Pinpoint the cell where the given text exists, returning its [X, Y] midpoint coordinate. 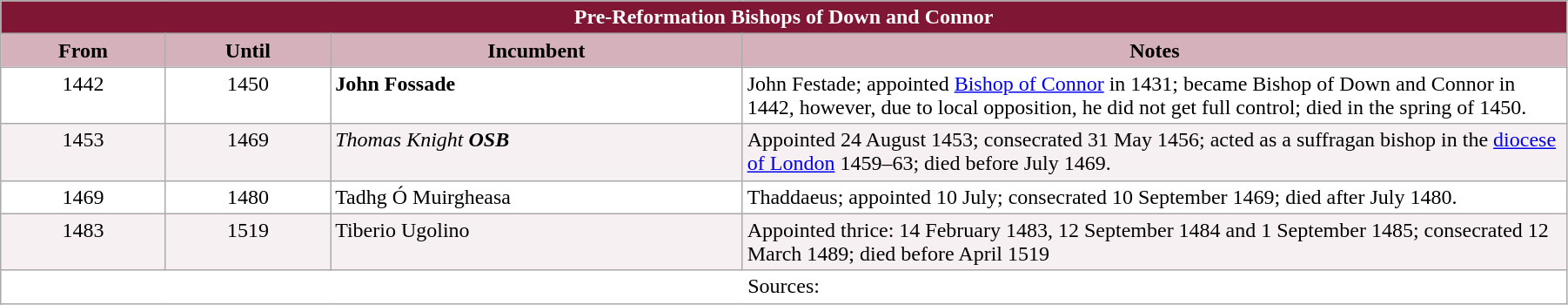
Thaddaeus; appointed 10 July; consecrated 10 September 1469; died after July 1480. [1154, 197]
Sources: [784, 287]
1453 [84, 152]
Tiberio Ugolino [537, 242]
Pre-Reformation Bishops of Down and Connor [784, 17]
From [84, 51]
1442 [84, 96]
Incumbent [537, 51]
Until [247, 51]
Appointed thrice: 14 February 1483, 12 September 1484 and 1 September 1485; consecrated 12 March 1489; died before April 1519 [1154, 242]
1480 [247, 197]
1483 [84, 242]
Tadhg Ó Muirgheasa [537, 197]
Appointed 24 August 1453; consecrated 31 May 1456; acted as a suffragan bishop in the diocese of London 1459–63; died before July 1469. [1154, 152]
1450 [247, 96]
John Fossade [537, 96]
Thomas Knight OSB [537, 152]
1519 [247, 242]
Notes [1154, 51]
